For the text-containing cell, return its midpoint in [X, Y] coordinate format. 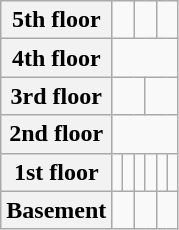
Basement [56, 210]
1st floor [56, 172]
2nd floor [56, 134]
4th floor [56, 58]
5th floor [56, 20]
3rd floor [56, 96]
